Output the (x, y) coordinate of the center of the cell containing the given text.  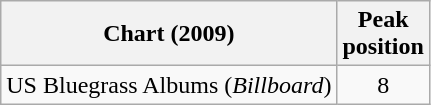
8 (383, 85)
Peakposition (383, 34)
US Bluegrass Albums (Billboard) (169, 85)
Chart (2009) (169, 34)
